Provide the (X, Y) coordinate of the cell's center where the given text is located.  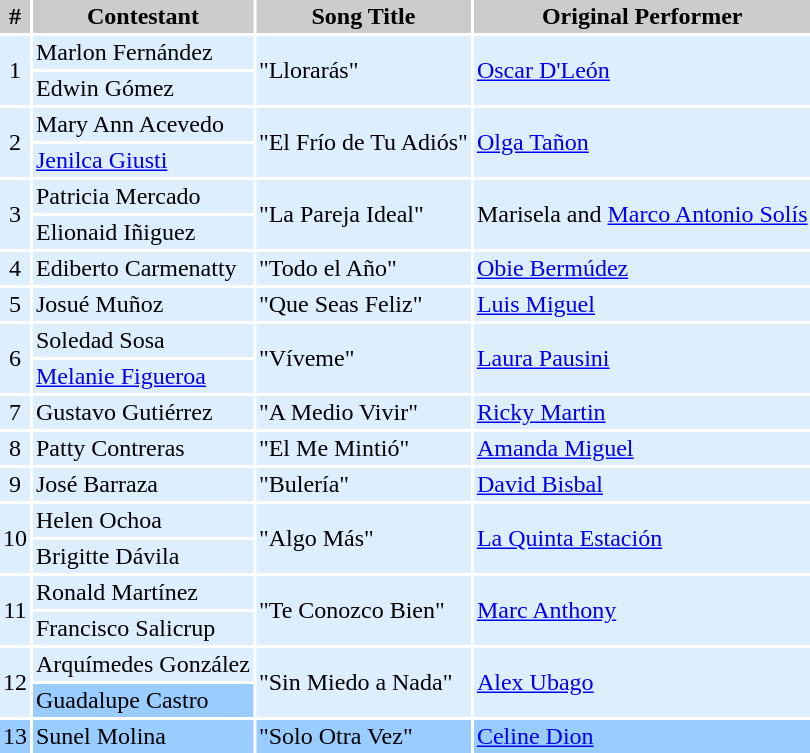
Song Title (364, 16)
"La Pareja Ideal" (364, 214)
5 (15, 304)
Gustavo Gutiérrez (143, 412)
"Víveme" (364, 358)
Sunel Molina (143, 736)
1 (15, 70)
9 (15, 484)
"A Medio Vivir" (364, 412)
8 (15, 448)
Jenilca Giusti (143, 160)
"Sin Miedo a Nada" (364, 682)
Marlon Fernández (143, 52)
Ronald Martínez (143, 592)
"Todo el Año" (364, 268)
# (15, 16)
Soledad Sosa (143, 340)
"Algo Más" (364, 538)
Francisco Salicrup (143, 628)
"Te Conozco Bien" (364, 610)
Contestant (143, 16)
2 (15, 142)
Helen Ochoa (143, 520)
"El Frío de Tu Adiós" (364, 142)
José Barraza (143, 484)
"Que Seas Feliz" (364, 304)
Patricia Mercado (143, 196)
4 (15, 268)
"Bulería" (364, 484)
11 (15, 610)
Melanie Figueroa (143, 376)
Josué Muñoz (143, 304)
Mary Ann Acevedo (143, 124)
"Solo Otra Vez" (364, 736)
Guadalupe Castro (143, 700)
12 (15, 682)
Elionaid Iñiguez (143, 232)
Brigitte Dávila (143, 556)
"El Me Mintió" (364, 448)
3 (15, 214)
Edwin Gómez (143, 88)
"Llorarás" (364, 70)
6 (15, 358)
13 (15, 736)
10 (15, 538)
Patty Contreras (143, 448)
7 (15, 412)
Arquímedes González (143, 664)
Ediberto Carmenatty (143, 268)
